Find where the given text appears and provide that cell's center as [X, Y] coordinate. 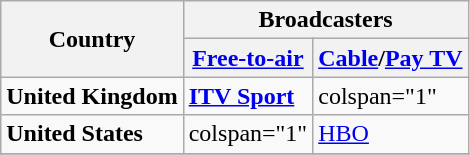
ITV Sport [248, 96]
United Kingdom [92, 96]
Country [92, 39]
Broadcasters [326, 20]
Free-to-air [248, 58]
HBO [390, 134]
Cable/Pay TV [390, 58]
United States [92, 134]
